Capture the cell that displays the provided text and extract its (X, Y) central coordinate. 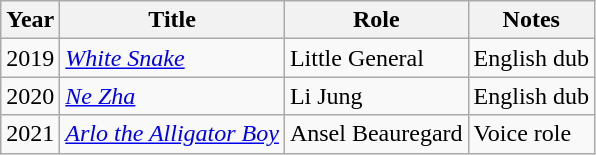
Voice role (531, 134)
Arlo the Alligator Boy (172, 134)
Title (172, 20)
Ansel Beauregard (376, 134)
Notes (531, 20)
2019 (30, 58)
Li Jung (376, 96)
Role (376, 20)
Year (30, 20)
2020 (30, 96)
2021 (30, 134)
Ne Zha (172, 96)
White Snake (172, 58)
Little General (376, 58)
